Determine the (x, y) coordinate at the center of the cell enclosing the given text.  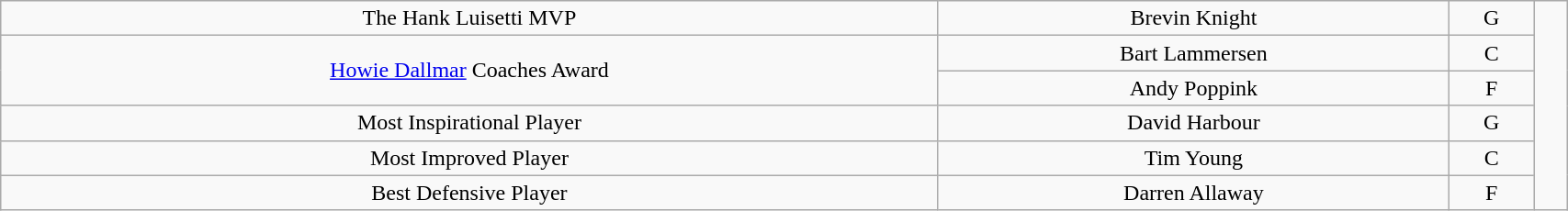
Most Improved Player (469, 158)
Andy Poppink (1194, 88)
Brevin Knight (1194, 18)
Best Defensive Player (469, 193)
Tim Young (1194, 158)
Howie Dallmar Coaches Award (469, 71)
Bart Lammersen (1194, 53)
David Harbour (1194, 123)
Darren Allaway (1194, 193)
Most Inspirational Player (469, 123)
The Hank Luisetti MVP (469, 18)
